Return the [X, Y] coordinate for the center point of the cell that contains the specified text.  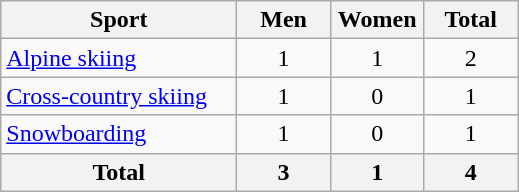
Cross-country skiing [119, 96]
Snowboarding [119, 134]
2 [471, 58]
3 [284, 172]
Men [284, 20]
Alpine skiing [119, 58]
4 [471, 172]
Women [377, 20]
Sport [119, 20]
